Capture the cell that displays the provided text and extract its [x, y] central coordinate. 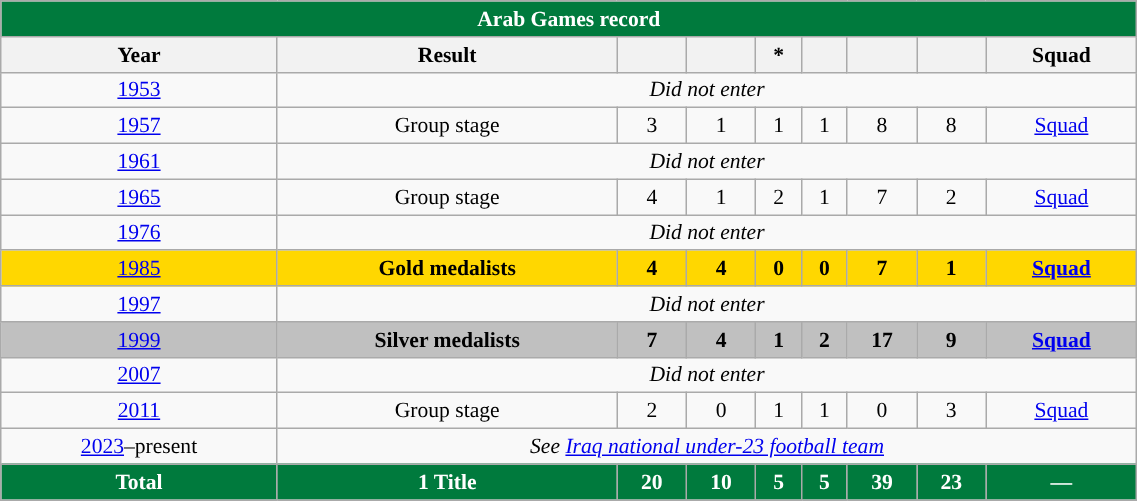
9 [952, 340]
10 [720, 482]
1997 [139, 304]
2023–present [139, 447]
1965 [139, 197]
— [1062, 482]
1957 [139, 126]
2007 [139, 375]
1976 [139, 233]
17 [882, 340]
1953 [139, 90]
Gold medalists [447, 269]
Silver medalists [447, 340]
23 [952, 482]
See Iraq national under-23 football team [707, 447]
1999 [139, 340]
1 Title [447, 482]
2011 [139, 411]
Total [139, 482]
1961 [139, 162]
* [779, 55]
Year [139, 55]
39 [882, 482]
Result [447, 55]
1985 [139, 269]
Arab Games record [569, 19]
20 [652, 482]
